Find where the given text appears and provide that cell's center as [X, Y] coordinate. 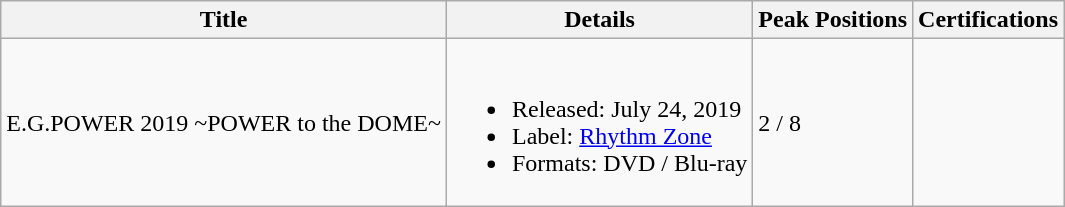
E.G.POWER 2019 ~POWER to the DOME~ [224, 122]
Title [224, 20]
Peak Positions [833, 20]
2 / 8 [833, 122]
Details [599, 20]
Released: July 24, 2019Label: Rhythm ZoneFormats: DVD / Blu-ray [599, 122]
Certifications [988, 20]
